Locate the cell with the specified text and output its (X, Y) center coordinate. 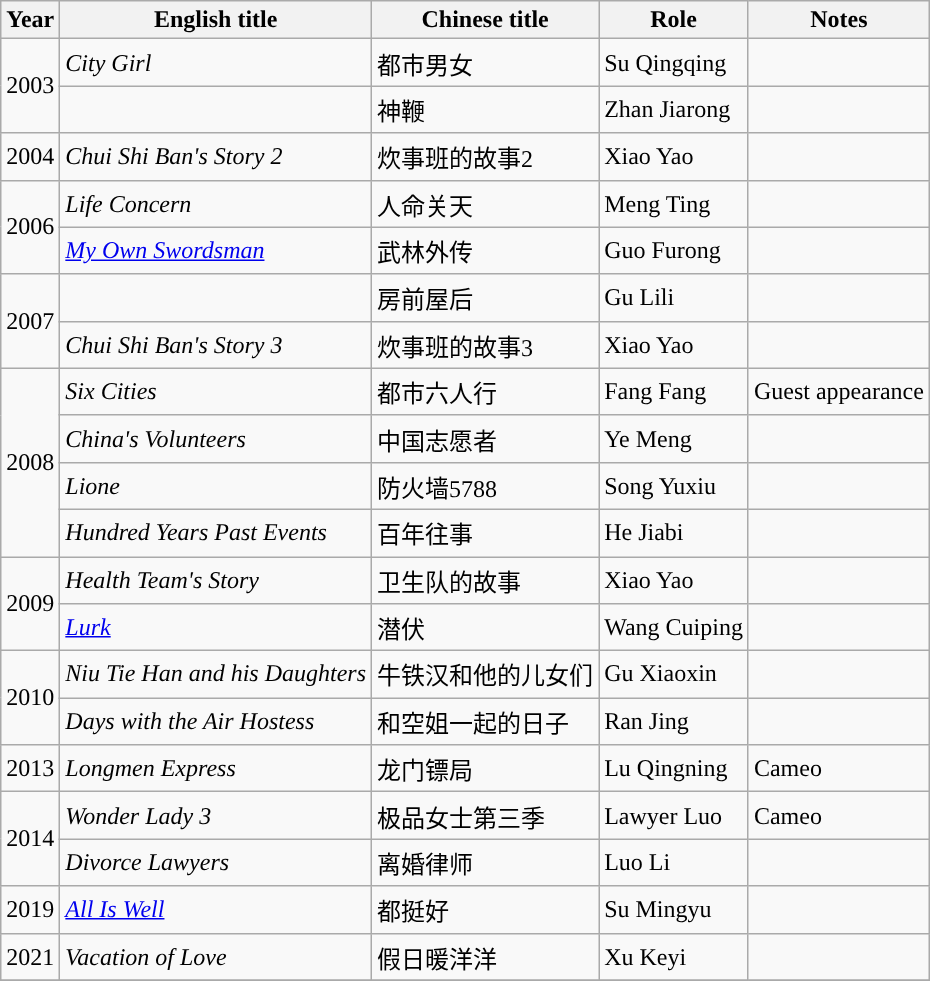
Su Qingqing (674, 62)
Role (674, 20)
2019 (30, 910)
Chui Shi Ban's Story 3 (216, 344)
English title (216, 20)
Lione (216, 486)
Health Team's Story (216, 580)
Wonder Lady 3 (216, 816)
2007 (30, 321)
都市男女 (486, 62)
离婚律师 (486, 862)
Days with the Air Hostess (216, 722)
武林外传 (486, 250)
Chinese title (486, 20)
2006 (30, 227)
Ran Jing (674, 722)
Hundred Years Past Events (216, 532)
都挺好 (486, 910)
Lurk (216, 628)
2021 (30, 956)
China's Volunteers (216, 438)
牛铁汉和他的儿女们 (486, 674)
Guest appearance (838, 392)
防火墙5788 (486, 486)
极品女士第三季 (486, 816)
神鞭 (486, 110)
炊事班的故事2 (486, 156)
龙门镖局 (486, 768)
Longmen Express (216, 768)
都市六人行 (486, 392)
City Girl (216, 62)
Meng Ting (674, 204)
Guo Furong (674, 250)
炊事班的故事3 (486, 344)
Gu Xiaoxin (674, 674)
2009 (30, 603)
和空姐一起的日子 (486, 722)
Lu Qingning (674, 768)
Su Mingyu (674, 910)
2014 (30, 839)
房前屋后 (486, 298)
Niu Tie Han and his Daughters (216, 674)
Fang Fang (674, 392)
Lawyer Luo (674, 816)
假日暖洋洋 (486, 956)
Chui Shi Ban's Story 2 (216, 156)
Song Yuxiu (674, 486)
Xu Keyi (674, 956)
Zhan Jiarong (674, 110)
Life Concern (216, 204)
He Jiabi (674, 532)
Vacation of Love (216, 956)
Notes (838, 20)
2013 (30, 768)
2004 (30, 156)
Luo Li (674, 862)
Divorce Lawyers (216, 862)
潜伏 (486, 628)
2008 (30, 462)
2010 (30, 698)
Gu Lili (674, 298)
卫生队的故事 (486, 580)
Year (30, 20)
Six Cities (216, 392)
中国志愿者 (486, 438)
Wang Cuiping (674, 628)
Ye Meng (674, 438)
All Is Well (216, 910)
百年往事 (486, 532)
2003 (30, 86)
人命关天 (486, 204)
My Own Swordsman (216, 250)
